Return the (X, Y) coordinate for the center point of the cell that contains the specified text.  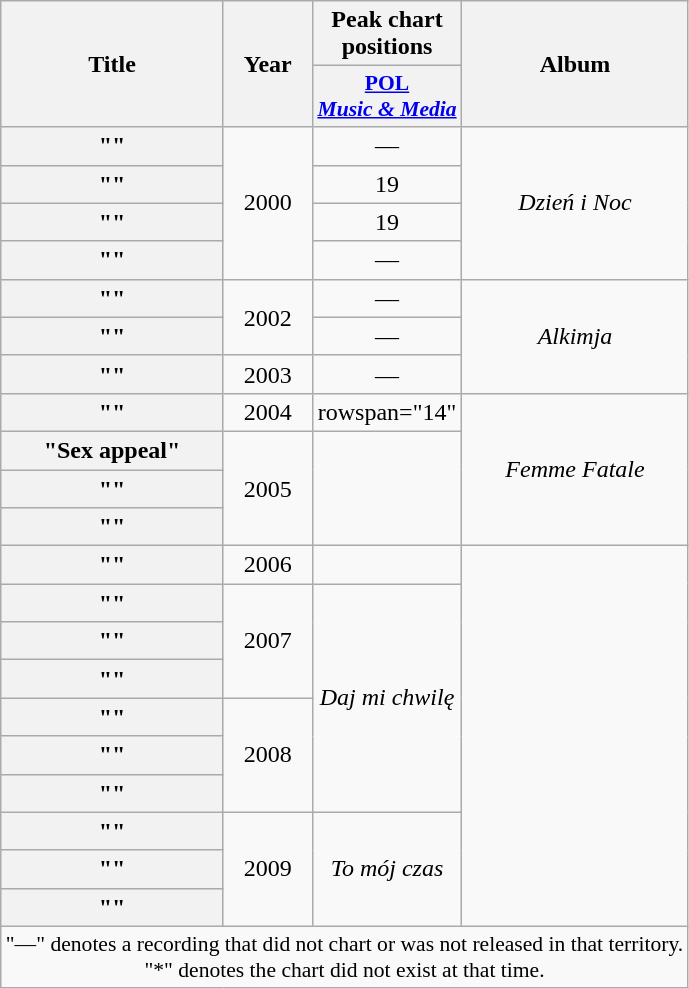
2002 (268, 317)
Album (575, 64)
2003 (268, 374)
2008 (268, 755)
Peak chart positions (387, 34)
rowspan="14" (387, 412)
2004 (268, 412)
2006 (268, 565)
POLMusic & Media (387, 96)
Daj mi chwilę (387, 698)
Alkimja (575, 336)
"Sex appeal" (112, 450)
2005 (268, 488)
"—" denotes a recording that did not chart or was not released in that territory."*" denotes the chart did not exist at that time. (345, 956)
To mój czas (387, 869)
Title (112, 64)
Femme Fatale (575, 469)
2007 (268, 641)
2009 (268, 869)
2000 (268, 203)
Year (268, 64)
Dzień i Noc (575, 203)
